Scan for the cell matching the given text and deliver its (x, y) coordinate at center. 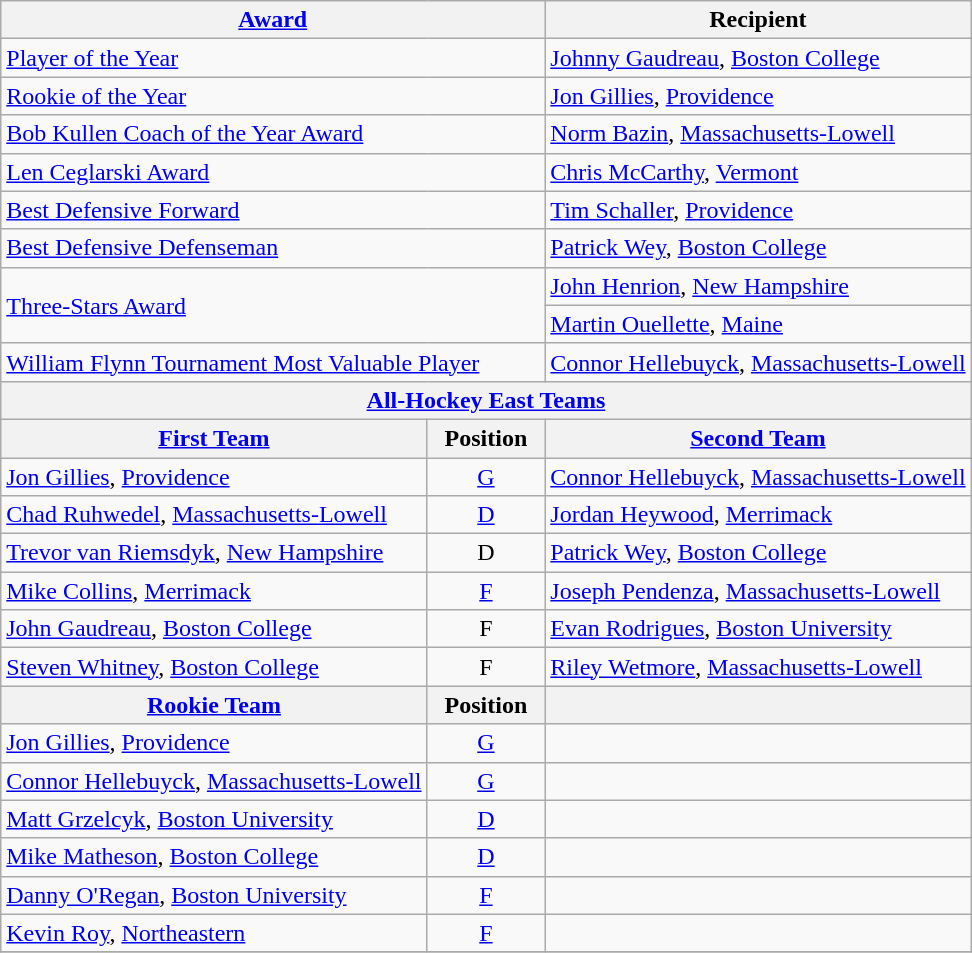
All-Hockey East Teams (486, 400)
Evan Rodrigues, Boston University (758, 629)
Mike Collins, Merrimack (214, 591)
Rookie of the Year (273, 96)
Rookie Team (214, 705)
Player of the Year (273, 58)
William Flynn Tournament Most Valuable Player (273, 362)
Best Defensive Forward (273, 210)
Award (273, 20)
Trevor van Riemsdyk, New Hampshire (214, 553)
Chad Ruhwedel, Massachusetts-Lowell (214, 515)
Len Ceglarski Award (273, 172)
Jordan Heywood, Merrimack (758, 515)
Second Team (758, 438)
Bob Kullen Coach of the Year Award (273, 134)
Tim Schaller, Providence (758, 210)
Joseph Pendenza, Massachusetts-Lowell (758, 591)
Martin Ouellette, Maine (758, 324)
Riley Wetmore, Massachusetts-Lowell (758, 667)
John Gaudreau, Boston College (214, 629)
Best Defensive Defenseman (273, 248)
Recipient (758, 20)
Steven Whitney, Boston College (214, 667)
Kevin Roy, Northeastern (214, 933)
Johnny Gaudreau, Boston College (758, 58)
Mike Matheson, Boston College (214, 857)
Danny O'Regan, Boston University (214, 895)
Norm Bazin, Massachusetts-Lowell (758, 134)
First Team (214, 438)
Matt Grzelcyk, Boston University (214, 819)
John Henrion, New Hampshire (758, 286)
Chris McCarthy, Vermont (758, 172)
Three-Stars Award (273, 305)
